Scan for the cell matching the given text and deliver its (x, y) coordinate at center. 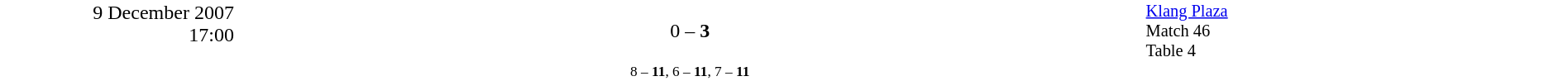
8 – 11, 6 – 11, 7 – 11 (690, 71)
0 – 3 (690, 31)
9 December 200717:00 (117, 40)
Klang PlazaMatch 46Table 4 (1356, 31)
